Output the (x, y) coordinate of the center of the cell containing the given text.  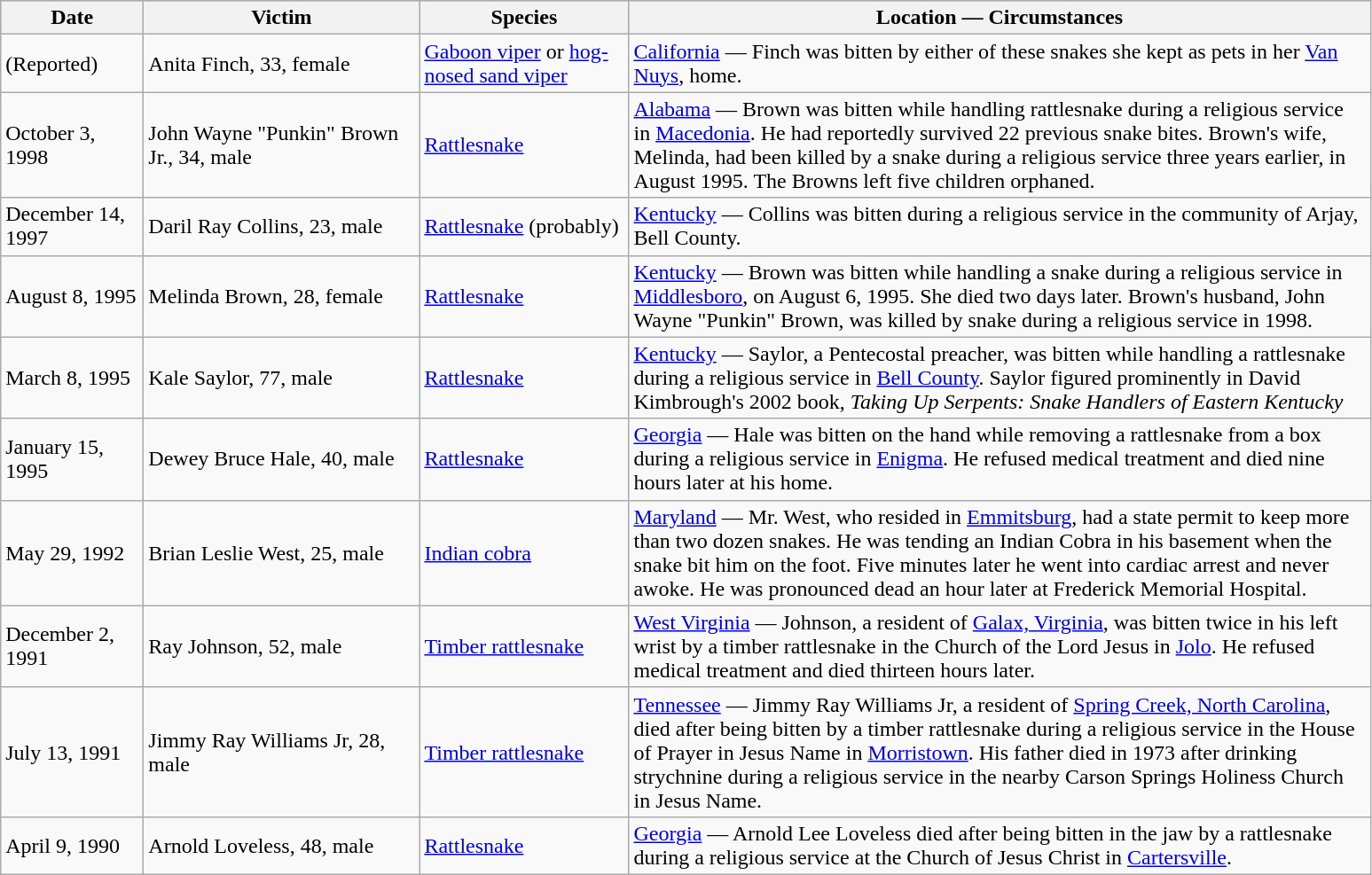
Ray Johnson, 52, male (282, 646)
January 15, 1995 (73, 459)
Daril Ray Collins, 23, male (282, 227)
July 13, 1991 (73, 752)
John Wayne "Punkin" Brown Jr., 34, male (282, 145)
Species (524, 18)
December 14, 1997 (73, 227)
May 29, 1992 (73, 553)
October 3, 1998 (73, 145)
Kentucky — Collins was bitten during a religious service in the community of Arjay, Bell County. (1000, 227)
August 8, 1995 (73, 296)
Dewey Bruce Hale, 40, male (282, 459)
Anita Finch, 33, female (282, 64)
Arnold Loveless, 48, male (282, 846)
California — Finch was bitten by either of these snakes she kept as pets in her Van Nuys, home. (1000, 64)
Rattlesnake (probably) (524, 227)
Gaboon viper or hog-nosed sand viper (524, 64)
Brian Leslie West, 25, male (282, 553)
Location — Circumstances (1000, 18)
Jimmy Ray Williams Jr, 28, male (282, 752)
March 8, 1995 (73, 378)
Indian cobra (524, 553)
April 9, 1990 (73, 846)
Kale Saylor, 77, male (282, 378)
Melinda Brown, 28, female (282, 296)
December 2, 1991 (73, 646)
Victim (282, 18)
Date (73, 18)
(Reported) (73, 64)
